For the text-containing cell, return its midpoint in [X, Y] coordinate format. 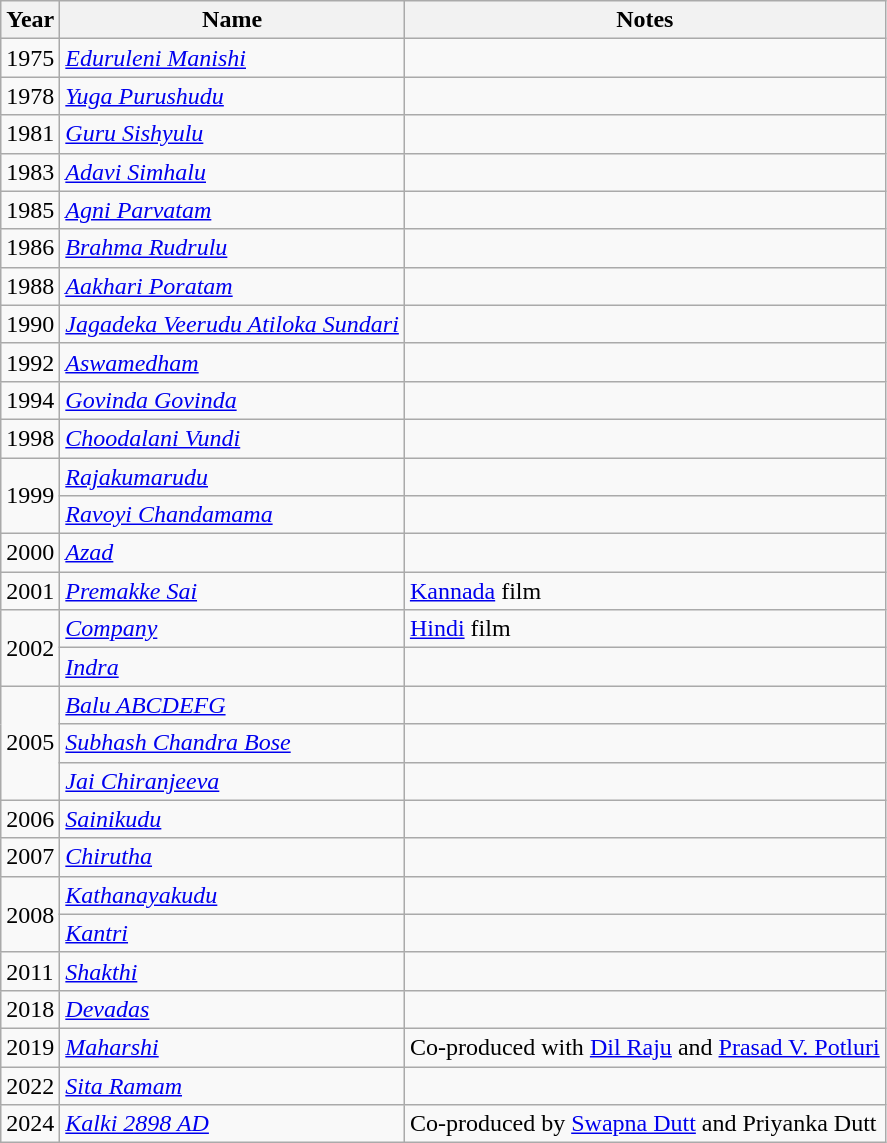
2000 [30, 553]
1983 [30, 172]
Sainikudu [232, 819]
2001 [30, 591]
Guru Sishyulu [232, 134]
Devadas [232, 1009]
Co-produced by Swapna Dutt and Priyanka Dutt [644, 1124]
2008 [30, 914]
Yuga Purushudu [232, 96]
1998 [30, 438]
1975 [30, 58]
Year [30, 20]
1994 [30, 400]
Name [232, 20]
2007 [30, 857]
1999 [30, 496]
1988 [30, 286]
Kathanayakudu [232, 895]
1992 [30, 362]
Kannada film [644, 591]
Azad [232, 553]
1981 [30, 134]
Choodalani Vundi [232, 438]
Maharshi [232, 1047]
Brahma Rudrulu [232, 248]
Shakthi [232, 971]
Company [232, 629]
Kantri [232, 933]
Notes [644, 20]
Jagadeka Veerudu Atiloka Sundari [232, 324]
Ravoyi Chandamama [232, 515]
2018 [30, 1009]
2011 [30, 971]
Aswamedham [232, 362]
2005 [30, 743]
2024 [30, 1124]
Kalki 2898 AD [232, 1124]
2006 [30, 819]
Agni Parvatam [232, 210]
1986 [30, 248]
2002 [30, 648]
Co-produced with Dil Raju and Prasad V. Potluri [644, 1047]
2022 [30, 1085]
Premakke Sai [232, 591]
1990 [30, 324]
Subhash Chandra Bose [232, 743]
Hindi film [644, 629]
1978 [30, 96]
Adavi Simhalu [232, 172]
Aakhari Poratam [232, 286]
1985 [30, 210]
Govinda Govinda [232, 400]
Sita Ramam [232, 1085]
Jai Chiranjeeva [232, 781]
Indra [232, 667]
Eduruleni Manishi [232, 58]
Chirutha [232, 857]
Rajakumarudu [232, 477]
2019 [30, 1047]
Balu ABCDEFG [232, 705]
